Search for the cell housing the specified text and yield its (x, y) center coordinate. 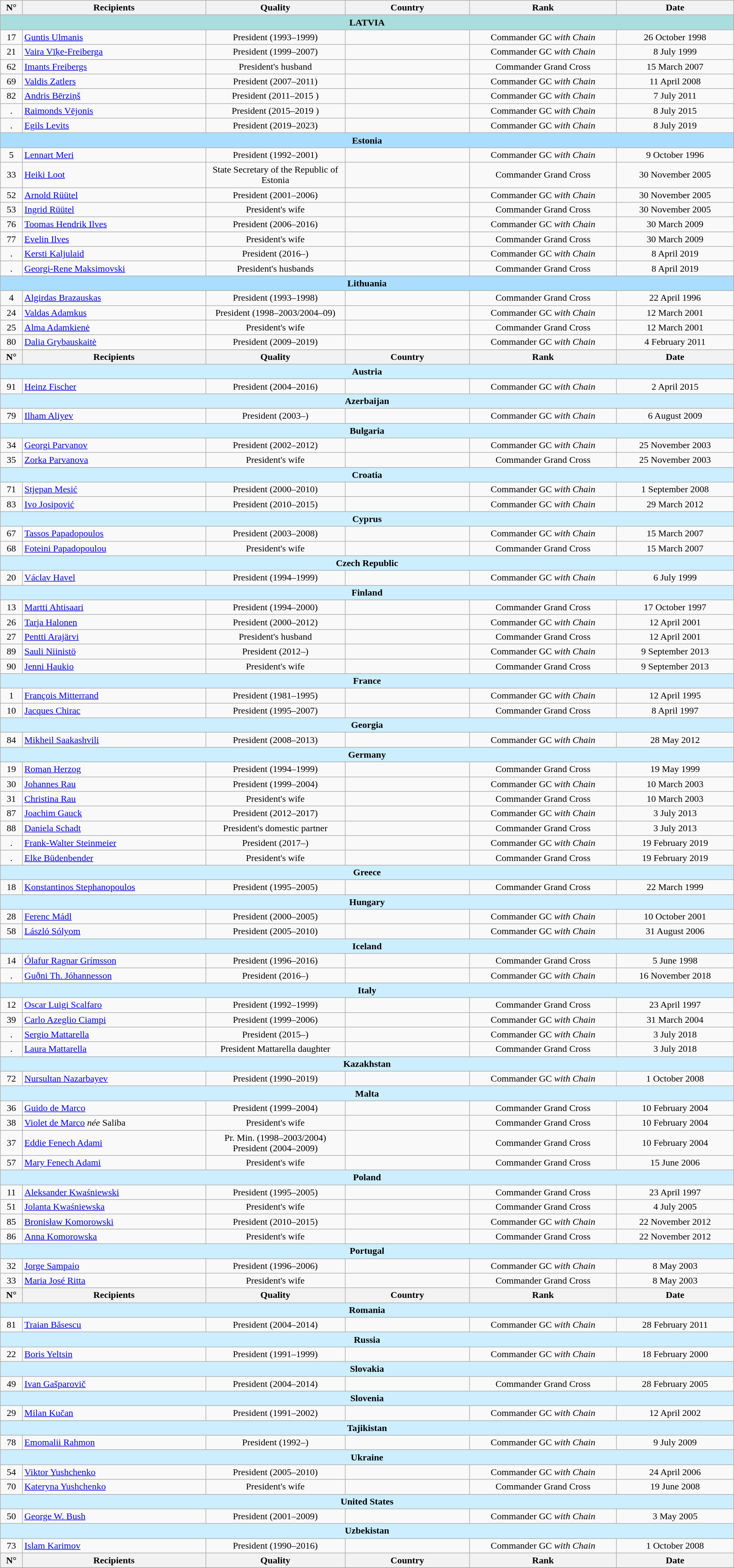
Frank-Walter Steinmeier (114, 843)
President (1990–2019) (275, 1078)
10 (12, 710)
Georgi-Rene Maksimovski (114, 269)
29 (12, 1413)
28 February 2005 (675, 1383)
Dalia Grybauskaitė (114, 342)
83 (12, 504)
32 (12, 1266)
Islam Karimov (114, 1546)
11 April 2008 (675, 81)
19 May 1999 (675, 769)
62 (12, 67)
President (2015–) (275, 1034)
Anna Komorowska (114, 1236)
Foteini Papadopoulou (114, 548)
Arnold Rüütel (114, 195)
President (2001–2009) (275, 1516)
Algirdas Brazauskas (114, 298)
12 April 1995 (675, 696)
1 (12, 696)
State Secretary of the Republic of Estonia (275, 175)
18 (12, 887)
Laura Mattarella (114, 1049)
Carlo Azeglio Ciampi (114, 1020)
Ivo Josipović (114, 504)
57 (12, 1163)
Romania (367, 1310)
President (1995–2007) (275, 710)
President (1996–2006) (275, 1266)
Violet de Marco née Saliba (114, 1123)
77 (12, 239)
19 (12, 769)
70 (12, 1487)
Imants Freibergs (114, 67)
Ólafur Ragnar Grímsson (114, 961)
President (2008–2013) (275, 740)
Heinz Fischer (114, 386)
88 (12, 828)
9 July 2009 (675, 1443)
Evelin Ilves (114, 239)
Sergio Mattarella (114, 1034)
Stjepan Mesić (114, 490)
Croatia (367, 475)
President (2000–2010) (275, 490)
Joachim Gauck (114, 813)
Tassos Papadopoulos (114, 534)
14 (12, 961)
President (1998–2003/2004–09) (275, 313)
6 August 2009 (675, 416)
Alma Adamkienė (114, 327)
Raimonds Vējonis (114, 111)
76 (12, 224)
78 (12, 1443)
17 (12, 37)
François Mitterrand (114, 696)
3 May 2005 (675, 1516)
Konstantinos Stephanopoulos (114, 887)
Azerbaijan (367, 401)
13 (12, 607)
President (2000–2012) (275, 622)
President Mattarella daughter (275, 1049)
90 (12, 666)
35 (12, 460)
Christina Rau (114, 799)
12 (12, 1005)
France (367, 681)
Pr. Min. (1998–2003/2004)President (2004–2009) (275, 1142)
Jacques Chirac (114, 710)
28 May 2012 (675, 740)
Jenni Haukio (114, 666)
Eddie Fenech Adami (114, 1142)
Martti Ahtisaari (114, 607)
87 (12, 813)
Ukraine (367, 1457)
President (2012–2017) (275, 813)
President (1991–2002) (275, 1413)
Kersti Kaljulaid (114, 254)
Ilham Aliyev (114, 416)
Georgia (367, 725)
86 (12, 1236)
Roman Herzog (114, 769)
President (1999–2007) (275, 52)
25 (12, 327)
31 (12, 799)
Italy (367, 990)
President (1993–1998) (275, 298)
Pentti Arajärvi (114, 637)
11 (12, 1192)
President (2012–) (275, 651)
82 (12, 96)
79 (12, 416)
Guido de Marco (114, 1108)
Ferenc Mádl (114, 917)
27 (12, 637)
László Sólyom (114, 931)
President (1992–) (275, 1443)
Aleksander Kwaśniewski (114, 1192)
Mikheil Saakashvili (114, 740)
President (2001–2006) (275, 195)
President (2015–2019 ) (275, 111)
85 (12, 1222)
6 July 1999 (675, 578)
Estonia (367, 140)
Andris Bērziņš (114, 96)
Ivan Gašparovič (114, 1383)
50 (12, 1516)
Finland (367, 592)
Uzbekistan (367, 1531)
Kazakhstan (367, 1064)
22 March 1999 (675, 887)
President's domestic partner (275, 828)
Oscar Luigi Scalfaro (114, 1005)
Cyprus (367, 519)
Ingrid Rüütel (114, 210)
President (1990–2016) (275, 1546)
Slovakia (367, 1369)
16 November 2018 (675, 976)
22 (12, 1354)
Valdis Zatlers (114, 81)
28 February 2011 (675, 1325)
58 (12, 931)
4 July 2005 (675, 1207)
Czech Republic (367, 563)
4 (12, 298)
Hungary (367, 902)
5 June 1998 (675, 961)
President (2006–2016) (275, 224)
Bulgaria (367, 431)
81 (12, 1325)
Lithuania (367, 283)
Sauli Niinistö (114, 651)
29 March 2012 (675, 504)
8 July 1999 (675, 52)
President (2002–2012) (275, 445)
Vaira Vīķe-Freiberga (114, 52)
Slovenia (367, 1399)
54 (12, 1472)
18 February 2000 (675, 1354)
26 October 1998 (675, 37)
Egils Levits (114, 125)
7 July 2011 (675, 96)
President (2000–2005) (275, 917)
8 April 1997 (675, 710)
31 August 2006 (675, 931)
17 October 1997 (675, 607)
President (1993–1999) (275, 37)
30 (12, 784)
President (2019–2023) (275, 125)
President (2007–2011) (275, 81)
67 (12, 534)
President's husbands (275, 269)
President (2009–2019) (275, 342)
Traian Băsescu (114, 1325)
President (2003–2008) (275, 534)
Greece (367, 872)
24 April 2006 (675, 1472)
George W. Bush (114, 1516)
91 (12, 386)
Maria José Ritta (114, 1280)
52 (12, 195)
Poland (367, 1178)
Emomalii Rahmon (114, 1443)
38 (12, 1123)
8 July 2019 (675, 125)
69 (12, 81)
Heiki Loot (114, 175)
20 (12, 578)
49 (12, 1383)
12 April 2002 (675, 1413)
37 (12, 1142)
89 (12, 651)
10 October 2001 (675, 917)
36 (12, 1108)
United States (367, 1501)
1 September 2008 (675, 490)
Portugal (367, 1251)
President (1992–2001) (275, 155)
73 (12, 1546)
Tajikistan (367, 1428)
8 July 2015 (675, 111)
19 June 2008 (675, 1487)
President (1999–2006) (275, 1020)
39 (12, 1020)
80 (12, 342)
Jolanta Kwaśniewska (114, 1207)
Jorge Sampaio (114, 1266)
2 April 2015 (675, 386)
Mary Fenech Adami (114, 1163)
Iceland (367, 946)
President (2011–2015 ) (275, 96)
72 (12, 1078)
Germany (367, 755)
Lennart Meri (114, 155)
Austria (367, 371)
Václav Havel (114, 578)
Bronisław Komorowski (114, 1222)
28 (12, 917)
President (1994–2000) (275, 607)
Guntis Ulmanis (114, 37)
Malta (367, 1093)
President (2017–) (275, 843)
21 (12, 52)
26 (12, 622)
President (2004–2016) (275, 386)
President (2003–) (275, 416)
Tarja Halonen (114, 622)
15 June 2006 (675, 1163)
President (1991–1999) (275, 1354)
53 (12, 210)
Russia (367, 1339)
Viktor Yushchenko (114, 1472)
President (1981–1995) (275, 696)
LATVIA (367, 22)
9 October 1996 (675, 155)
5 (12, 155)
Elke Büdenbender (114, 858)
84 (12, 740)
Toomas Hendrik Ilves (114, 224)
President (1996–2016) (275, 961)
68 (12, 548)
Zorka Parvanova (114, 460)
Guðni Th. Jóhannesson (114, 976)
Kateryna Yushchenko (114, 1487)
34 (12, 445)
71 (12, 490)
Daniela Schadt (114, 828)
31 March 2004 (675, 1020)
Valdas Adamkus (114, 313)
22 April 1996 (675, 298)
Nursultan Nazarbayev (114, 1078)
Boris Yeltsin (114, 1354)
Georgi Parvanov (114, 445)
Milan Kučan (114, 1413)
24 (12, 313)
President (1992–1999) (275, 1005)
51 (12, 1207)
4 February 2011 (675, 342)
Johannes Rau (114, 784)
